Provide the [x, y] coordinate of the cell's center where the given text is located.  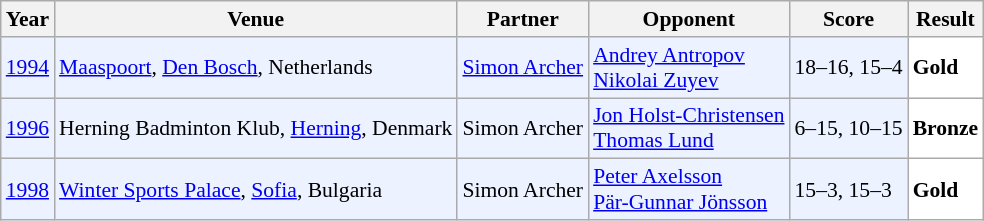
Andrey Antropov Nikolai Zuyev [688, 68]
18–16, 15–4 [849, 68]
Partner [522, 19]
Herning Badminton Klub, Herning, Denmark [256, 128]
Result [946, 19]
6–15, 10–15 [849, 128]
Score [849, 19]
Jon Holst-Christensen Thomas Lund [688, 128]
Bronze [946, 128]
Maaspoort, Den Bosch, Netherlands [256, 68]
Year [28, 19]
Winter Sports Palace, Sofia, Bulgaria [256, 190]
1996 [28, 128]
15–3, 15–3 [849, 190]
1994 [28, 68]
Venue [256, 19]
1998 [28, 190]
Opponent [688, 19]
Peter Axelsson Pär-Gunnar Jönsson [688, 190]
